Capture the cell that displays the provided text and extract its [X, Y] central coordinate. 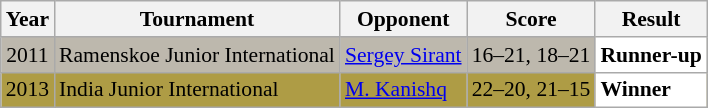
2011 [28, 55]
India Junior International [197, 90]
Result [650, 19]
Tournament [197, 19]
2013 [28, 90]
22–20, 21–15 [532, 90]
M. Kanishq [404, 90]
Ramenskoe Junior International [197, 55]
Year [28, 19]
Score [532, 19]
16–21, 18–21 [532, 55]
Sergey Sirant [404, 55]
Opponent [404, 19]
Runner-up [650, 55]
Winner [650, 90]
